Identify which cell holds the provided text, then report its (x, y) central coordinate. 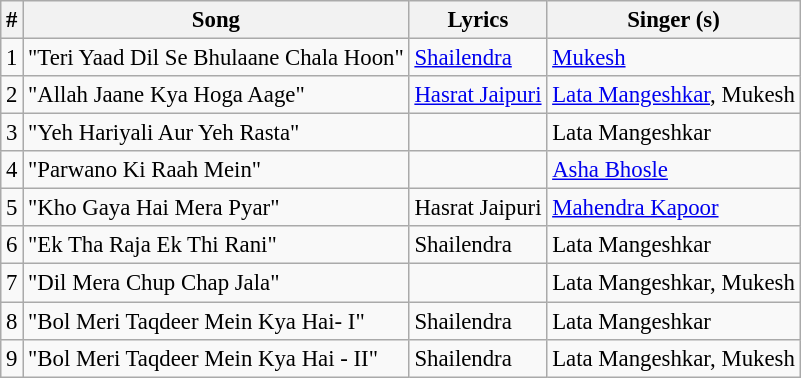
3 (12, 133)
"Parwano Ki Raah Mein" (216, 170)
"Kho Gaya Hai Mera Pyar" (216, 208)
"Dil Mera Chup Chap Jala" (216, 283)
"Bol Meri Taqdeer Mein Kya Hai- I" (216, 321)
"Bol Meri Taqdeer Mein Kya Hai - II" (216, 358)
6 (12, 245)
2 (12, 95)
Singer (s) (674, 20)
Song (216, 20)
9 (12, 358)
4 (12, 170)
Asha Bhosle (674, 170)
"Yeh Hariyali Aur Yeh Rasta" (216, 133)
"Allah Jaane Kya Hoga Aage" (216, 95)
1 (12, 58)
8 (12, 321)
# (12, 20)
"Teri Yaad Dil Se Bhulaane Chala Hoon" (216, 58)
Mahendra Kapoor (674, 208)
"Ek Tha Raja Ek Thi Rani" (216, 245)
5 (12, 208)
Mukesh (674, 58)
Lyrics (478, 20)
7 (12, 283)
